Pinpoint the cell where the given text exists, returning its (X, Y) midpoint coordinate. 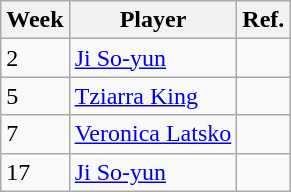
17 (35, 172)
7 (35, 134)
Tziarra King (153, 96)
Player (153, 20)
Veronica Latsko (153, 134)
Ref. (264, 20)
Week (35, 20)
5 (35, 96)
2 (35, 58)
